Return the (x, y) coordinate for the center point of the cell that contains the specified text.  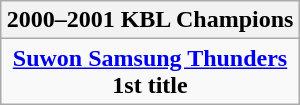
Suwon Samsung Thunders1st title (150, 72)
2000–2001 KBL Champions (150, 20)
